Detect which cell encompasses the target text, then output its (X, Y) center coordinate. 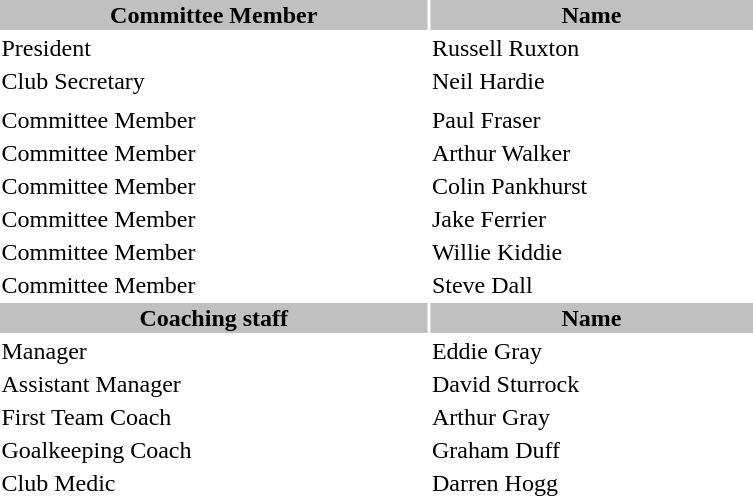
Arthur Walker (591, 153)
Neil Hardie (591, 81)
President (214, 48)
Eddie Gray (591, 351)
Club Secretary (214, 81)
Jake Ferrier (591, 219)
Graham Duff (591, 450)
Steve Dall (591, 285)
David Sturrock (591, 384)
Colin Pankhurst (591, 186)
Goalkeeping Coach (214, 450)
Coaching staff (214, 318)
Willie Kiddie (591, 252)
Paul Fraser (591, 120)
Russell Ruxton (591, 48)
Manager (214, 351)
Arthur Gray (591, 417)
First Team Coach (214, 417)
Assistant Manager (214, 384)
